From the cell containing the given text, extract its center point as (X, Y) coordinate. 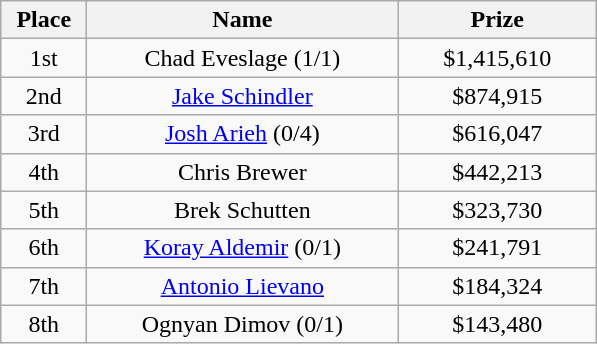
Josh Arieh (0/4) (242, 134)
7th (44, 286)
3rd (44, 134)
Chris Brewer (242, 172)
Antonio Lievano (242, 286)
$1,415,610 (498, 58)
Jake Schindler (242, 96)
Name (242, 20)
Place (44, 20)
$143,480 (498, 324)
4th (44, 172)
$616,047 (498, 134)
6th (44, 248)
Koray Aldemir (0/1) (242, 248)
2nd (44, 96)
1st (44, 58)
Brek Schutten (242, 210)
$241,791 (498, 248)
8th (44, 324)
$874,915 (498, 96)
5th (44, 210)
Prize (498, 20)
$184,324 (498, 286)
Ognyan Dimov (0/1) (242, 324)
$323,730 (498, 210)
Chad Eveslage (1/1) (242, 58)
$442,213 (498, 172)
